Locate the cell with the specified text and output its (X, Y) center coordinate. 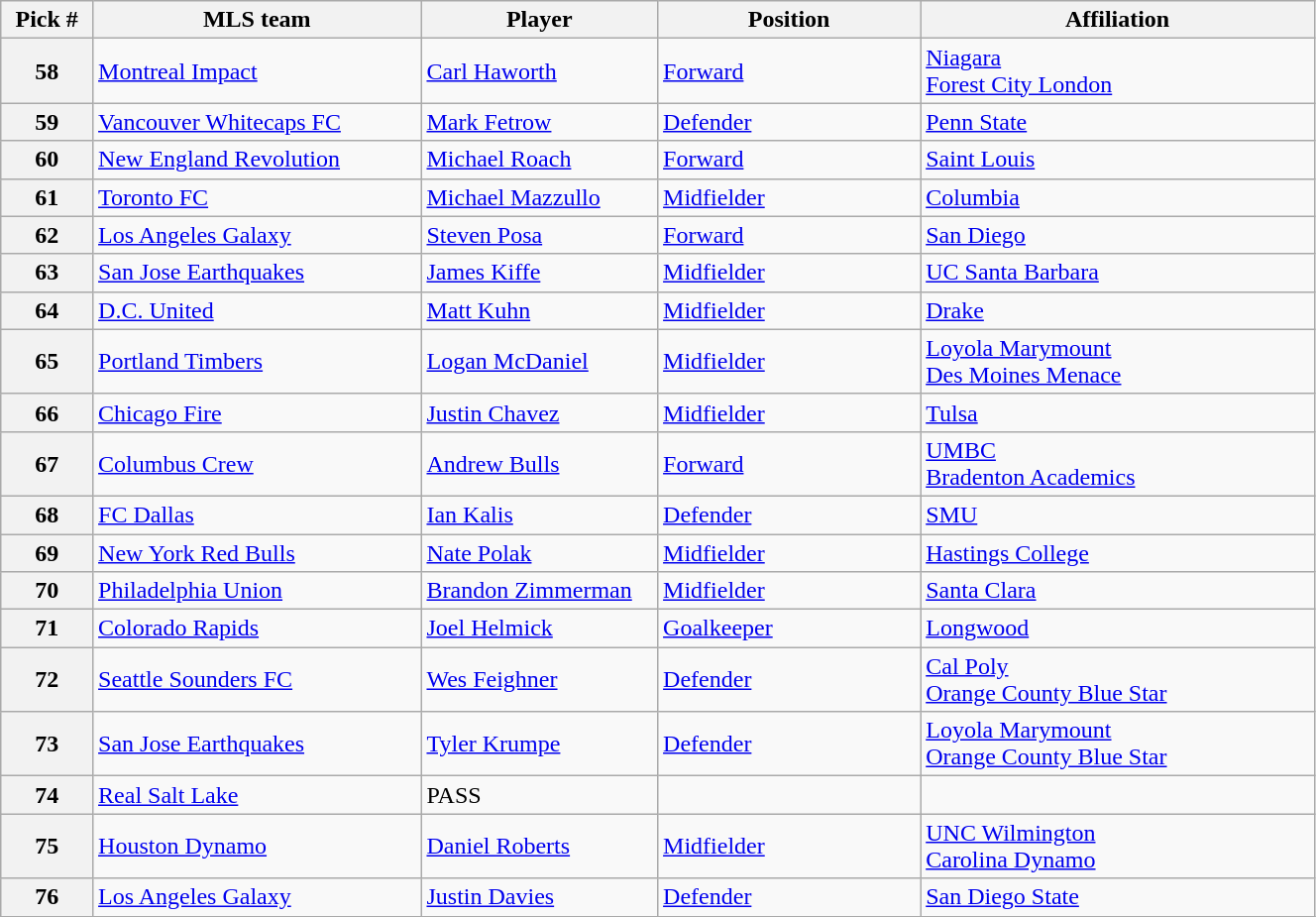
UC Santa Barbara (1118, 273)
58 (48, 71)
Joel Helmick (539, 629)
Loyola MarymountDes Moines Menace (1118, 361)
New England Revolution (258, 160)
Colorado Rapids (258, 629)
Longwood (1118, 629)
69 (48, 552)
Drake (1118, 310)
64 (48, 310)
Logan McDaniel (539, 361)
Cal PolyOrange County Blue Star (1118, 680)
Goalkeeper (789, 629)
Pick # (48, 20)
61 (48, 197)
Ian Kalis (539, 515)
70 (48, 591)
74 (48, 795)
Steven Posa (539, 235)
Chicago Fire (258, 412)
75 (48, 847)
Loyola MarymountOrange County Blue Star (1118, 744)
UNC WilmingtonCarolina Dynamo (1118, 847)
73 (48, 744)
66 (48, 412)
62 (48, 235)
MLS team (258, 20)
Andrew Bulls (539, 464)
Real Salt Lake (258, 795)
Vancouver Whitecaps FC (258, 122)
63 (48, 273)
San Diego (1118, 235)
Carl Haworth (539, 71)
UMBCBradenton Academics (1118, 464)
Matt Kuhn (539, 310)
68 (48, 515)
Penn State (1118, 122)
New York Red Bulls (258, 552)
Columbia (1118, 197)
Santa Clara (1118, 591)
Toronto FC (258, 197)
Portland Timbers (258, 361)
Michael Roach (539, 160)
76 (48, 897)
Hastings College (1118, 552)
PASS (539, 795)
65 (48, 361)
60 (48, 160)
Tyler Krumpe (539, 744)
Houston Dynamo (258, 847)
Seattle Sounders FC (258, 680)
Position (789, 20)
SMU (1118, 515)
67 (48, 464)
Player (539, 20)
Brandon Zimmerman (539, 591)
San Diego State (1118, 897)
FC Dallas (258, 515)
D.C. United (258, 310)
Mark Fetrow (539, 122)
Justin Chavez (539, 412)
59 (48, 122)
72 (48, 680)
Michael Mazzullo (539, 197)
Justin Davies (539, 897)
Nate Polak (539, 552)
Affiliation (1118, 20)
Columbus Crew (258, 464)
Saint Louis (1118, 160)
Daniel Roberts (539, 847)
Tulsa (1118, 412)
James Kiffe (539, 273)
Philadelphia Union (258, 591)
71 (48, 629)
NiagaraForest City London (1118, 71)
Wes Feighner (539, 680)
Montreal Impact (258, 71)
